Output the [X, Y] coordinate of the center of the cell containing the given text.  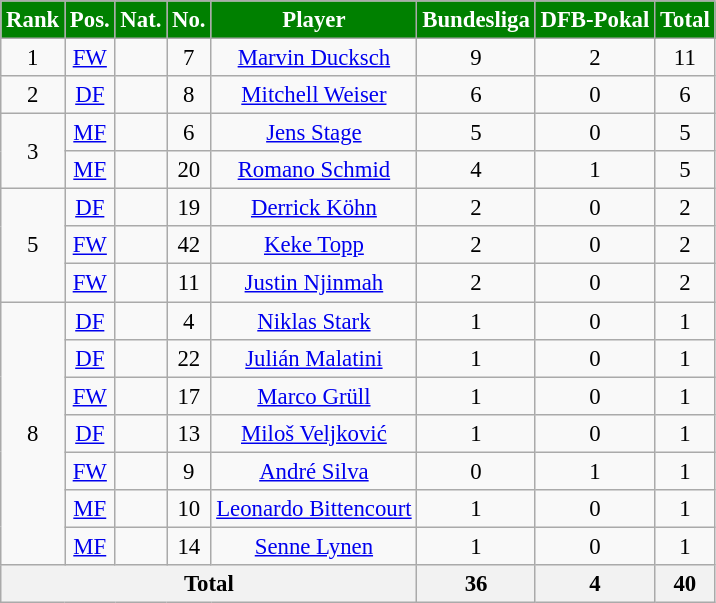
22 [189, 358]
14 [189, 546]
Pos. [90, 20]
10 [189, 509]
Mitchell Weiser [314, 95]
20 [189, 170]
Derrick Köhn [314, 208]
40 [685, 584]
13 [189, 433]
DFB-Pokal [594, 20]
No. [189, 20]
Bundesliga [476, 20]
Rank [33, 20]
7 [189, 58]
42 [189, 245]
Player [314, 20]
Keke Topp [314, 245]
Miloš Veljković [314, 433]
Jens Stage [314, 133]
Julián Malatini [314, 358]
Niklas Stark [314, 321]
André Silva [314, 471]
17 [189, 396]
3 [33, 152]
Nat. [141, 20]
Justin Njinmah [314, 283]
Senne Lynen [314, 546]
Marco Grüll [314, 396]
Leonardo Bittencourt [314, 509]
Romano Schmid [314, 170]
36 [476, 584]
19 [189, 208]
Marvin Ducksch [314, 58]
